Determine the [x, y] coordinate at the center of the cell enclosing the given text.  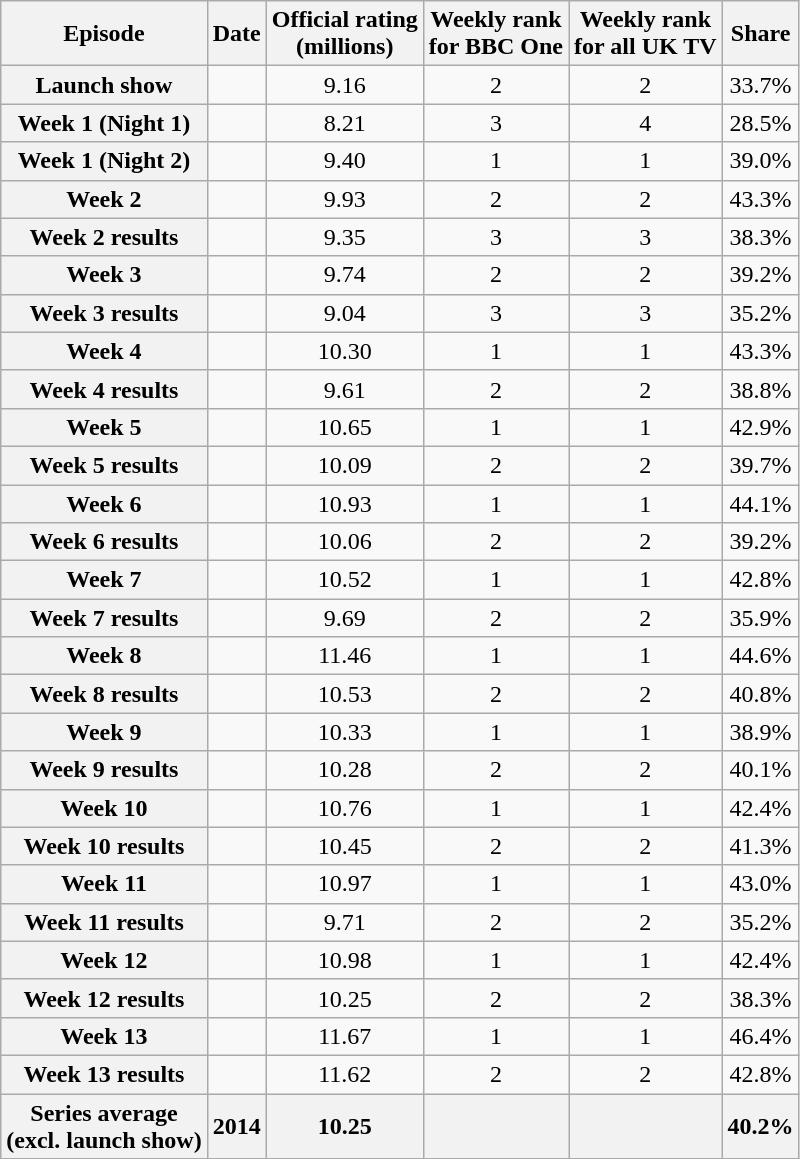
Week 8 [104, 656]
38.8% [760, 389]
Week 2 [104, 199]
10.09 [344, 465]
44.6% [760, 656]
39.7% [760, 465]
Week 6 [104, 503]
4 [646, 123]
46.4% [760, 1036]
Week 12 results [104, 998]
35.9% [760, 618]
10.53 [344, 694]
10.76 [344, 808]
Weekly rankfor BBC One [496, 34]
40.8% [760, 694]
9.61 [344, 389]
42.9% [760, 427]
Series average(excl. launch show) [104, 1126]
Week 11 results [104, 922]
Week 8 results [104, 694]
Week 4 [104, 351]
10.45 [344, 846]
9.93 [344, 199]
Week 9 results [104, 770]
9.16 [344, 85]
10.98 [344, 960]
11.67 [344, 1036]
Week 13 results [104, 1074]
Share [760, 34]
10.06 [344, 542]
10.93 [344, 503]
Week 9 [104, 732]
11.46 [344, 656]
40.2% [760, 1126]
33.7% [760, 85]
Week 4 results [104, 389]
38.9% [760, 732]
8.21 [344, 123]
9.40 [344, 161]
40.1% [760, 770]
28.5% [760, 123]
10.97 [344, 884]
2014 [236, 1126]
Week 3 results [104, 313]
44.1% [760, 503]
9.04 [344, 313]
9.71 [344, 922]
10.28 [344, 770]
Week 1 (Night 2) [104, 161]
Week 13 [104, 1036]
Launch show [104, 85]
Week 10 [104, 808]
Week 5 results [104, 465]
Date [236, 34]
10.33 [344, 732]
Week 2 results [104, 237]
39.0% [760, 161]
Week 7 results [104, 618]
Week 7 [104, 580]
Week 6 results [104, 542]
Week 12 [104, 960]
Week 10 results [104, 846]
9.35 [344, 237]
41.3% [760, 846]
Week 11 [104, 884]
Week 5 [104, 427]
11.62 [344, 1074]
Week 3 [104, 275]
Week 1 (Night 1) [104, 123]
9.69 [344, 618]
Episode [104, 34]
Weekly rankfor all UK TV [646, 34]
43.0% [760, 884]
9.74 [344, 275]
10.30 [344, 351]
Official rating(millions) [344, 34]
10.52 [344, 580]
10.65 [344, 427]
